Return (x, y) of the center of cell containing provided text 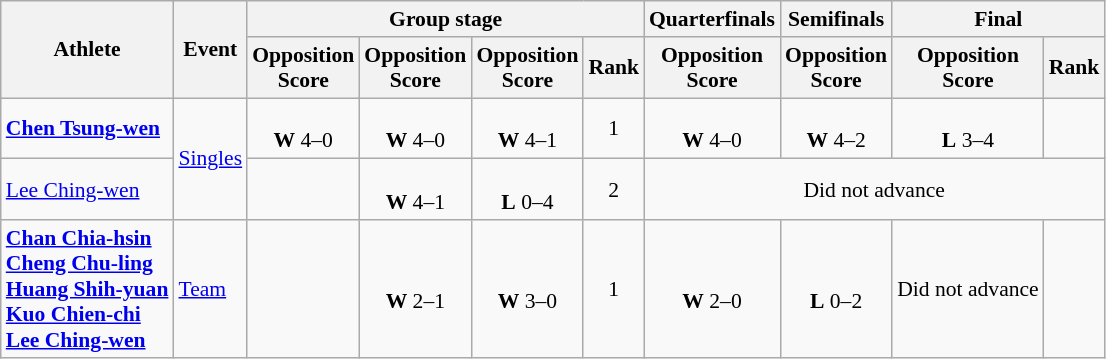
Chen Tsung-wen (88, 128)
Semifinals (836, 19)
W 2–1 (415, 289)
Singles (210, 159)
Final (998, 19)
W 2–0 (712, 289)
L 0–4 (527, 190)
Lee Ching-wen (88, 190)
L 0–2 (836, 289)
Event (210, 50)
Quarterfinals (712, 19)
Team (210, 289)
W 4–2 (836, 128)
Athlete (88, 50)
W 3–0 (527, 289)
L 3–4 (968, 128)
2 (614, 190)
Chan Chia-hsinCheng Chu-lingHuang Shih-yuanKuo Chien-chiLee Ching-wen (88, 289)
Group stage (446, 19)
